Identify which cell holds the provided text, then report its [X, Y] central coordinate. 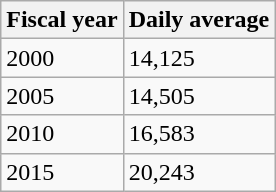
2005 [62, 96]
14,505 [199, 96]
Fiscal year [62, 20]
16,583 [199, 134]
Daily average [199, 20]
2010 [62, 134]
14,125 [199, 58]
2000 [62, 58]
2015 [62, 172]
20,243 [199, 172]
